Identify which cell holds the provided text, then report its (x, y) central coordinate. 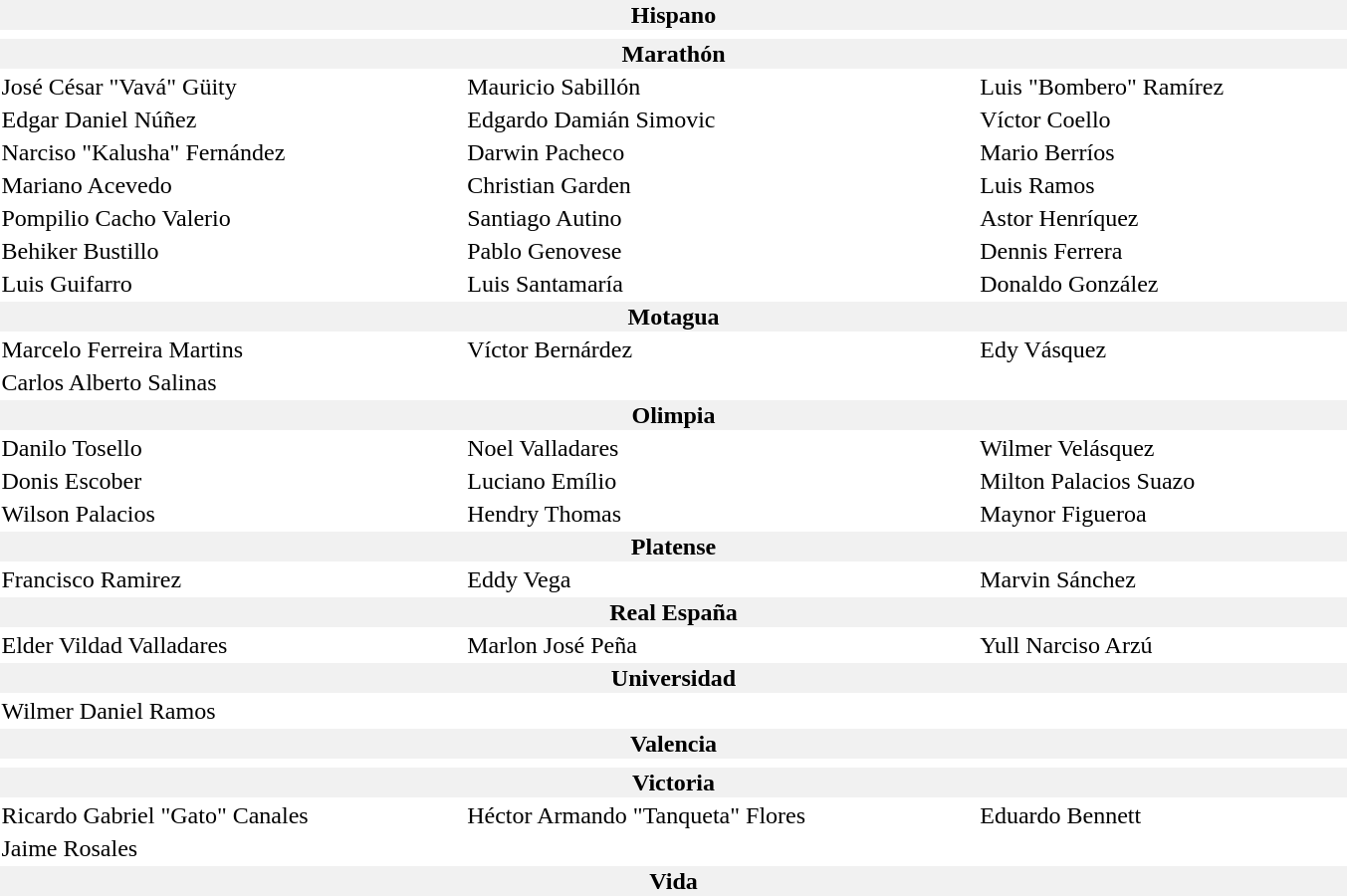
Valencia (673, 744)
Narciso "Kalusha" Fernández (231, 152)
Luis Santamaría (721, 284)
José César "Vavá" Güity (231, 87)
Elder Vildad Valladares (231, 645)
Edgardo Damián Simovic (721, 119)
Wilson Palacios (231, 514)
Eduardo Bennett (1163, 815)
Platense (673, 547)
Danilo Tosello (231, 448)
Hispano (673, 15)
Mariano Acevedo (231, 185)
Francisco Ramirez (231, 579)
Milton Palacios Suazo (1163, 481)
Marvin Sánchez (1163, 579)
Astor Henríquez (1163, 218)
Jaime Rosales (231, 848)
Behiker Bustillo (231, 251)
Eddy Vega (721, 579)
Mauricio Sabillón (721, 87)
Vida (673, 881)
Mario Berríos (1163, 152)
Carlos Alberto Salinas (231, 382)
Victoria (673, 783)
Luis "Bombero" Ramírez (1163, 87)
Héctor Armando "Tanqueta" Flores (721, 815)
Edy Vásquez (1163, 349)
Marathón (673, 54)
Yull Narciso Arzú (1163, 645)
Donaldo González (1163, 284)
Christian Garden (721, 185)
Marcelo Ferreira Martins (231, 349)
Wilmer Velásquez (1163, 448)
Maynor Figueroa (1163, 514)
Olimpia (673, 415)
Edgar Daniel Núñez (231, 119)
Luis Ramos (1163, 185)
Marlon José Peña (721, 645)
Santiago Autino (721, 218)
Noel Valladares (721, 448)
Hendry Thomas (721, 514)
Real España (673, 612)
Luciano Emílio (721, 481)
Dennis Ferrera (1163, 251)
Luis Guifarro (231, 284)
Víctor Bernárdez (721, 349)
Wilmer Daniel Ramos (231, 711)
Universidad (673, 678)
Donis Escober (231, 481)
Ricardo Gabriel "Gato" Canales (231, 815)
Víctor Coello (1163, 119)
Pompilio Cacho Valerio (231, 218)
Pablo Genovese (721, 251)
Darwin Pacheco (721, 152)
Motagua (673, 317)
